Provide the [x, y] coordinate of the cell's center where the given text is located.  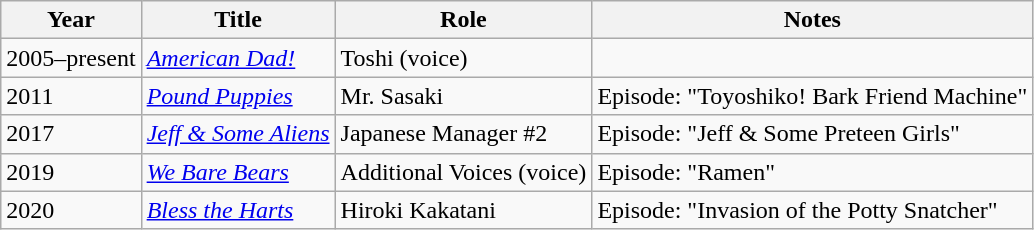
Pound Puppies [238, 96]
Hiroki Kakatani [464, 210]
Jeff & Some Aliens [238, 134]
Episode: "Invasion of the Potty Snatcher" [812, 210]
Mr. Sasaki [464, 96]
Japanese Manager #2 [464, 134]
Title [238, 20]
2011 [71, 96]
2005–present [71, 58]
2019 [71, 172]
Episode: "Toyoshiko! Bark Friend Machine" [812, 96]
Toshi (voice) [464, 58]
2017 [71, 134]
Notes [812, 20]
Year [71, 20]
Episode: "Jeff & Some Preteen Girls" [812, 134]
Episode: "Ramen" [812, 172]
We Bare Bears [238, 172]
Role [464, 20]
Additional Voices (voice) [464, 172]
Bless the Harts [238, 210]
2020 [71, 210]
American Dad! [238, 58]
